For the text-containing cell, return its midpoint in [x, y] coordinate format. 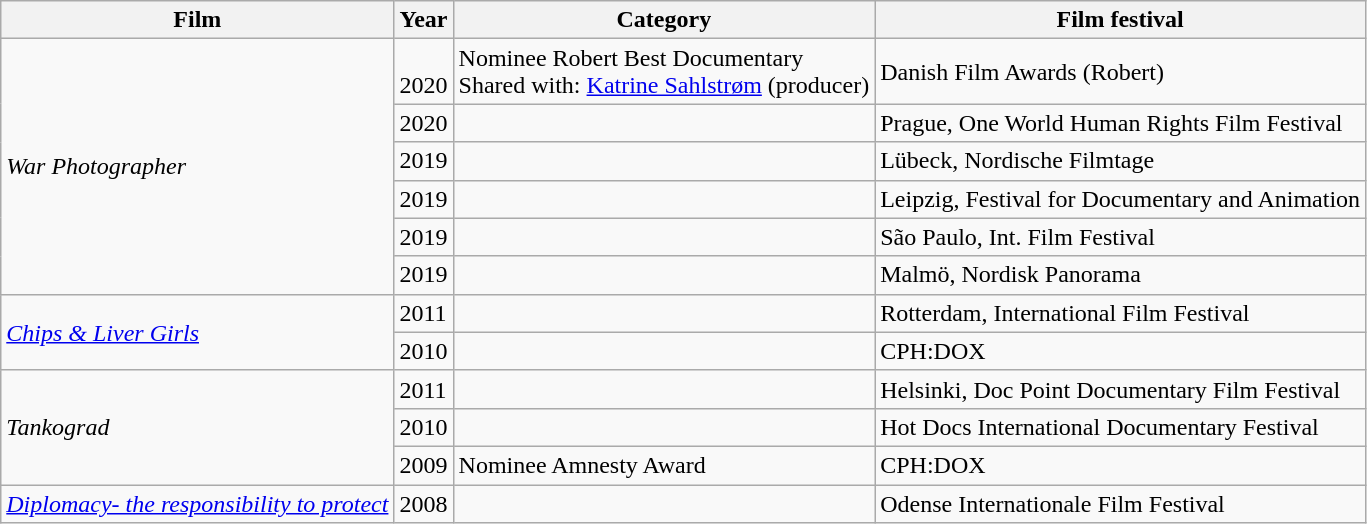
Chips & Liver Girls [198, 332]
Leipzig, Festival for Documentary and Animation [1120, 199]
War Photographer [198, 166]
Hot Docs International Documentary Festival [1120, 427]
Category [664, 20]
Nominee Robert Best DocumentaryShared with: Katrine Sahlstrøm (producer) [664, 72]
Malmö, Nordisk Panorama [1120, 275]
2008 [424, 503]
2009 [424, 465]
Danish Film Awards (Robert) [1120, 72]
Film [198, 20]
Diplomacy- the responsibility to protect [198, 503]
Film festival [1120, 20]
Prague, One World Human Rights Film Festival [1120, 123]
Nominee Amnesty Award [664, 465]
Lübeck, Nordische Filmtage [1120, 161]
São Paulo, Int. Film Festival [1120, 237]
Rotterdam, International Film Festival [1120, 313]
Tankograd [198, 427]
Odense Internationale Film Festival [1120, 503]
Helsinki, Doc Point Documentary Film Festival [1120, 389]
Year [424, 20]
